Detect which cell encompasses the target text, then output its (X, Y) center coordinate. 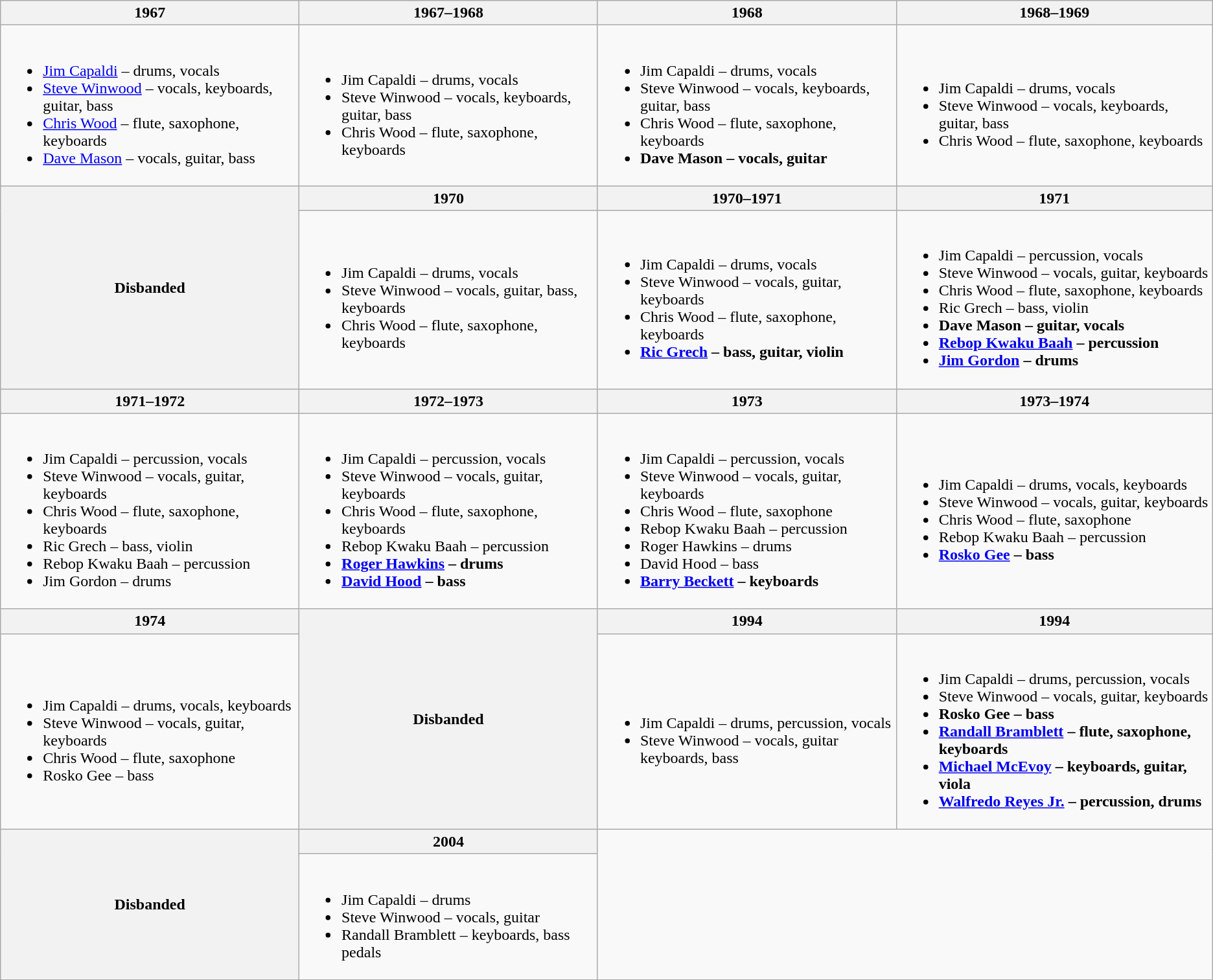
1967 (150, 13)
2004 (448, 841)
1968 (746, 13)
Jim Capaldi – drums, vocalsSteve Winwood – vocals, keyboards, guitar, bassChris Wood – flute, saxophone, keyboardsDave Mason – vocals, guitar (746, 106)
Jim Capaldi – drums, percussion, vocalsSteve Winwood – vocals, guitar keyboards, bass (746, 731)
1972–1973 (448, 401)
1971 (1054, 198)
1974 (150, 621)
1967–1968 (448, 13)
1973 (746, 401)
Jim Capaldi – drums, vocalsSteve Winwood – vocals, keyboards, guitar, bassChris Wood – flute, saxophone, keyboardsDave Mason – vocals, guitar, bass (150, 106)
1971–1972 (150, 401)
Jim Capaldi – drums, vocalsSteve Winwood – vocals, guitar, bass, keyboardsChris Wood – flute, saxophone, keyboards (448, 299)
1970–1971 (746, 198)
Jim Capaldi – drums, vocalsSteve Winwood – vocals, guitar, keyboardsChris Wood – flute, saxophone, keyboardsRic Grech – bass, guitar, violin (746, 299)
Jim Capaldi – drums, vocals, keyboardsSteve Winwood – vocals, guitar, keyboardsChris Wood – flute, saxophoneRosko Gee – bass (150, 731)
1968–1969 (1054, 13)
1973–1974 (1054, 401)
1970 (448, 198)
Jim Capaldi – drumsSteve Winwood – vocals, guitarRandall Bramblett – keyboards, bass pedals (448, 917)
